Return [x, y] of the center of cell containing provided text 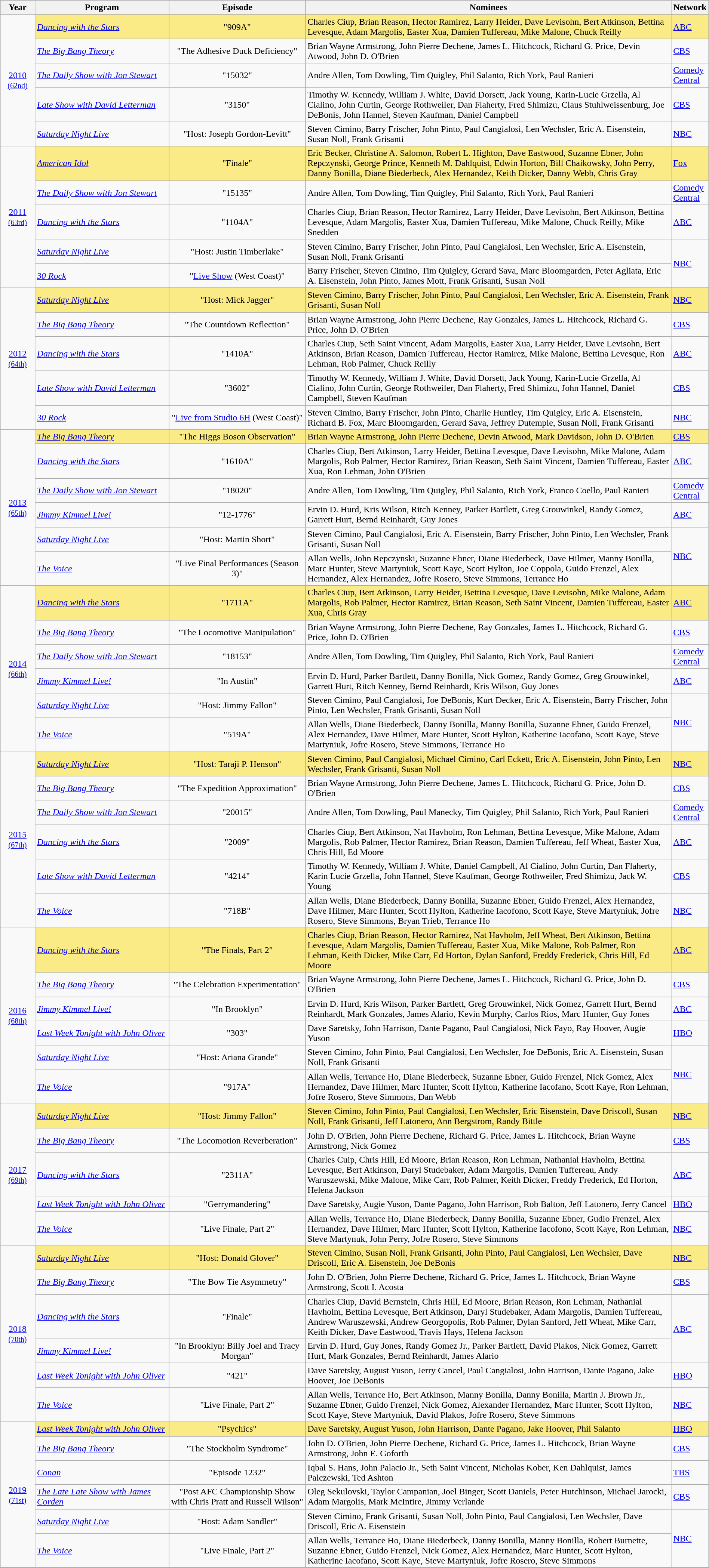
"Host: Donald Glover" [237, 1258]
"In Austin" [237, 681]
Dave Saretsky, John Harrison, Dante Pagano, Paul Cangialosi, Nick Fayo, Ray Hoover, Augie Yuson [488, 1033]
Iqbal S. Hans, John Palacio Jr., Seth Saint Vincent, Nicholas Kober, Ken Dahlquist, James Palczewski, Ted Ashton [488, 1472]
"The Countdown Reflection" [237, 324]
"909A" [237, 27]
Oleg Sekulovski, Taylor Campanian, Joel Binger, Scott Daniels, Peter Hutchinson, Michael Jarocki, Adam Margolis, Mark McIntire, Jimmy Verlande [488, 1497]
"Host: Mick Jagger" [237, 300]
"The Higgs Boson Observation" [237, 437]
"Episode 1232" [237, 1472]
"3150" [237, 105]
Andre Allen, Tom Dowling, Paul Manecky, Tim Quigley, Phil Salanto, Rich York, Paul Ranieri [488, 812]
Episode [237, 7]
"4214" [237, 876]
"Host: Adam Sandler" [237, 1521]
Brian Wayne Armstrong, John Pierre Dechene, James L. Hitchcock, Richard G. Price, Devin Atwood, John D. O'Brien [488, 51]
"519A" [237, 734]
"3602" [237, 388]
Steven Cimino, Frank Grisanti, Susan Noll, John Pinto, Paul Cangialosi, Len Wechsler, Dave Driscoll, Eric A. Eisenstein [488, 1521]
2018(70th) [18, 1334]
"18020" [237, 490]
"Gerrymandering" [237, 1204]
"Host: Ariana Grande" [237, 1058]
"The Finals, Part 2" [237, 950]
Brian Wayne Armstrong, John Pierre Dechene, Devin Atwood, Mark Davidson, John D. O'Brien [488, 437]
"20015" [237, 812]
"The Expedition Approximation" [237, 788]
2010(62nd) [18, 80]
Steven Cimino, Paul Cangialosi, Eric A. Eisenstein, Barry Frischer, John Pinto, Len Wechsler, Frank Grisanti, Susan Noll [488, 539]
Nominees [488, 7]
2016(68th) [18, 1016]
Andre Allen, Tom Dowling, Tim Quigley, Phil Salanto, Rich York, Franco Coello, Paul Ranieri [488, 490]
"The Bow Tie Asymmetry" [237, 1283]
"15135" [237, 193]
Steven Cimino, Paul Cangialosi, Michael Cimino, Carl Eckett, Eric A. Eisenstein, John Pinto, Len Wechsler, Frank Grisanti, Susan Noll [488, 764]
John D. O'Brien, John Pierre Dechene, Richard G. Price, James L. Hitchcock, Brian Wayne Armstrong, Nick Gomez [488, 1140]
Steven Cimino, Susan Noll, Frank Grisanti, John Pinto, Paul Cangialosi, Len Wechsler, Dave Driscoll, Eric A. Eisenstein, Joe DeBonis [488, 1258]
"718B" [237, 911]
"1610A" [237, 461]
Year [18, 7]
"The Locomotive Manipulation" [237, 632]
"Live Final Performances (Season 3)" [237, 568]
"The Adhesive Duck Deficiency" [237, 51]
"Live from Studio 6H (West Coast)" [237, 418]
TBS [690, 1472]
"1410A" [237, 354]
"The Celebration Experimentation" [237, 984]
"Psychics" [237, 1429]
Steven Cimino, John Pinto, Paul Cangialosi, Len Wechsler, Joe DeBonis, Eric A. Eisenstein, Susan Noll, Frank Grisanti [488, 1058]
"Host: Taraji P. Henson" [237, 764]
2017(69th) [18, 1175]
Program [102, 7]
"15032" [237, 75]
2011(63rd) [18, 217]
2012(64th) [18, 359]
"12-1776" [237, 515]
2013(65th) [18, 507]
Dave Saretsky, Augie Yuson, Dante Pagano, John Harrison, Rob Balton, Jeff Latonero, Jerry Cancel [488, 1204]
"1711A" [237, 603]
2014(66th) [18, 669]
Ervin D. Hurd, Kris Wilson, Ritch Kenney, Parker Bartlett, Greg Grouwinkel, Randy Gomez, Garrett Hurt, Bernd Reinhardt, Guy Jones [488, 515]
John D. O'Brien, John Pierre Dechene, Richard G. Price, James L. Hitchcock, Brian Wayne Armstrong, Scott I. Acosta [488, 1283]
The Late Late Show with James Corden [102, 1497]
"Host: Justin Timberlake" [237, 251]
Fox [690, 163]
"The Locomotion Reverberation" [237, 1140]
"1104A" [237, 222]
"Host: Martin Short" [237, 539]
"2009" [237, 842]
"917A" [237, 1087]
"Live Show (West Coast)" [237, 276]
Steven Cimino, Barry Frischer, John Pinto, Paul Cangialosi, Len Wechsler, Eric A. Eisenstein, Frank Grisanti, Susan Noll [488, 300]
Dave Saretsky, August Yuson, John Harrison, Dante Pagano, Jake Hoover, Phil Salanto [488, 1429]
Ervin D. Hurd, Guy Jones, Randy Gomez Jr., Parker Bartlett, David Plakos, Nick Gomez, Garrett Hurt, Mark Gonzales, Bernd Reinhardt, James Alario [488, 1351]
Network [690, 7]
"2311A" [237, 1175]
"In Brooklyn: Billy Joel and Tracy Morgan" [237, 1351]
Conan [102, 1472]
"421" [237, 1375]
"Host: Joseph Gordon-Levitt" [237, 134]
"The Stockholm Syndrome" [237, 1448]
"Post AFC Championship Show with Chris Pratt and Russell Wilson" [237, 1497]
John D. O'Brien, John Pierre Dechene, Richard G. Price, James L. Hitchcock, Brian Wayne Armstrong, John E. Goforth [488, 1448]
2019(71st) [18, 1495]
"303" [237, 1033]
American Idol [102, 163]
Dave Saretsky, August Yuson, Jerry Cancel, Paul Cangialosi, John Harrison, Dante Pagano, Jake Hoover, Joe DeBonis [488, 1375]
Steven Cimino, Paul Cangialosi, Joe DeBonis, Kurt Decker, Eric A. Eisenstein, Barry Frischer, John Pinto, Len Wechsler, Frank Grisanti, Susan Noll [488, 705]
"18153" [237, 656]
"In Brooklyn" [237, 1009]
2015(67th) [18, 840]
